Locate the cell with the specified text and output its (x, y) center coordinate. 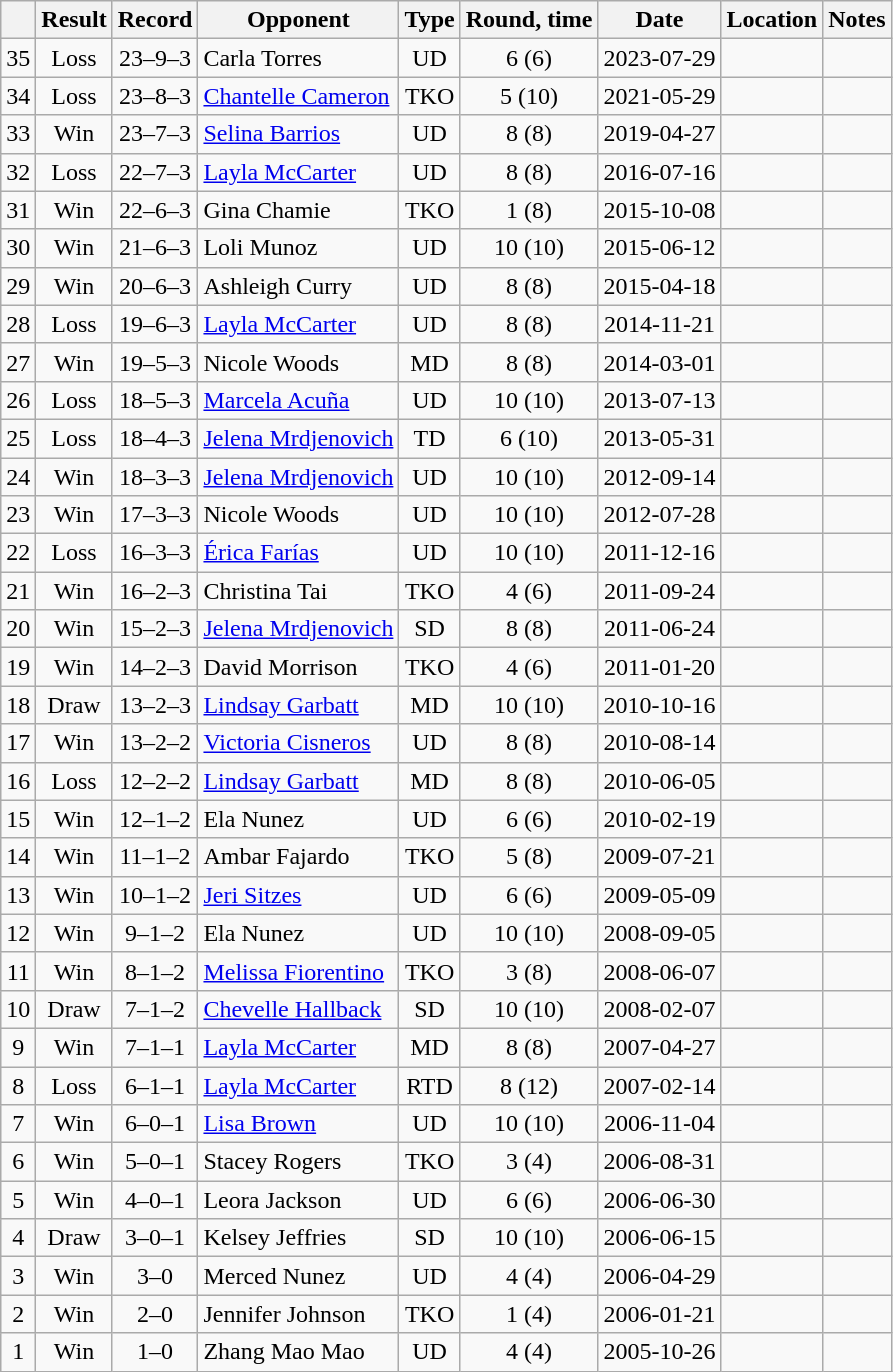
2010-06-05 (660, 781)
15 (18, 819)
19 (18, 667)
20–6–3 (155, 286)
2–0 (155, 1314)
13–2–2 (155, 743)
27 (18, 362)
Ambar Fajardo (298, 857)
RTD (430, 1085)
2010-08-14 (660, 743)
Round, time (529, 20)
2010-02-19 (660, 819)
16 (18, 781)
23–8–3 (155, 96)
Chevelle Hallback (298, 1009)
2014-03-01 (660, 362)
2008-09-05 (660, 933)
2023-07-29 (660, 58)
2011-06-24 (660, 629)
5–0–1 (155, 1162)
3 (8) (529, 971)
10–1–2 (155, 895)
2014-11-21 (660, 324)
2008-06-07 (660, 971)
2009-07-21 (660, 857)
2007-02-14 (660, 1085)
Opponent (298, 20)
23 (18, 515)
12–2–2 (155, 781)
18–3–3 (155, 477)
23–9–3 (155, 58)
2010-10-16 (660, 705)
2006-08-31 (660, 1162)
23–7–3 (155, 134)
2015-06-12 (660, 248)
Jeri Sitzes (298, 895)
2006-06-30 (660, 1200)
9–1–2 (155, 933)
14–2–3 (155, 667)
Loli Munoz (298, 248)
Merced Nunez (298, 1276)
2012-09-14 (660, 477)
1 (8) (529, 210)
21 (18, 591)
Érica Farías (298, 553)
18–5–3 (155, 400)
35 (18, 58)
24 (18, 477)
Carla Torres (298, 58)
19–6–3 (155, 324)
12–1–2 (155, 819)
5 (10) (529, 96)
2006-06-15 (660, 1238)
8 (12) (529, 1085)
28 (18, 324)
2006-04-29 (660, 1276)
32 (18, 172)
22–6–3 (155, 210)
Stacey Rogers (298, 1162)
Zhang Mao Mao (298, 1352)
2 (18, 1314)
Date (660, 20)
Ashleigh Curry (298, 286)
3–0 (155, 1276)
Location (772, 20)
7–1–1 (155, 1047)
1 (18, 1352)
21–6–3 (155, 248)
2011-12-16 (660, 553)
Melissa Fiorentino (298, 971)
2006-01-21 (660, 1314)
Leora Jackson (298, 1200)
29 (18, 286)
2005-10-26 (660, 1352)
18–4–3 (155, 438)
2013-05-31 (660, 438)
16–3–3 (155, 553)
26 (18, 400)
2008-02-07 (660, 1009)
2012-07-28 (660, 515)
Jennifer Johnson (298, 1314)
12 (18, 933)
Kelsey Jeffries (298, 1238)
25 (18, 438)
Christina Tai (298, 591)
6 (10) (529, 438)
Type (430, 20)
17 (18, 743)
10 (18, 1009)
5 (18, 1200)
30 (18, 248)
13–2–3 (155, 705)
19–5–3 (155, 362)
22–7–3 (155, 172)
TD (430, 438)
Record (155, 20)
34 (18, 96)
Gina Chamie (298, 210)
15–2–3 (155, 629)
11–1–2 (155, 857)
2021-05-29 (660, 96)
8–1–2 (155, 971)
22 (18, 553)
5 (8) (529, 857)
2015-10-08 (660, 210)
11 (18, 971)
2006-11-04 (660, 1124)
7 (18, 1124)
Victoria Cisneros (298, 743)
8 (18, 1085)
13 (18, 895)
6–0–1 (155, 1124)
3–0–1 (155, 1238)
2013-07-13 (660, 400)
2007-04-27 (660, 1047)
Marcela Acuña (298, 400)
16–2–3 (155, 591)
Result (74, 20)
4 (18, 1238)
3 (4) (529, 1162)
6 (18, 1162)
2019-04-27 (660, 134)
Selina Barrios (298, 134)
2011-01-20 (660, 667)
3 (18, 1276)
14 (18, 857)
2016-07-16 (660, 172)
9 (18, 1047)
17–3–3 (155, 515)
David Morrison (298, 667)
31 (18, 210)
2015-04-18 (660, 286)
18 (18, 705)
Lisa Brown (298, 1124)
2011-09-24 (660, 591)
Notes (857, 20)
6–1–1 (155, 1085)
2009-05-09 (660, 895)
1–0 (155, 1352)
33 (18, 134)
4–0–1 (155, 1200)
1 (4) (529, 1314)
7–1–2 (155, 1009)
20 (18, 629)
Chantelle Cameron (298, 96)
